Pinpoint the cell where the given text exists, returning its (X, Y) midpoint coordinate. 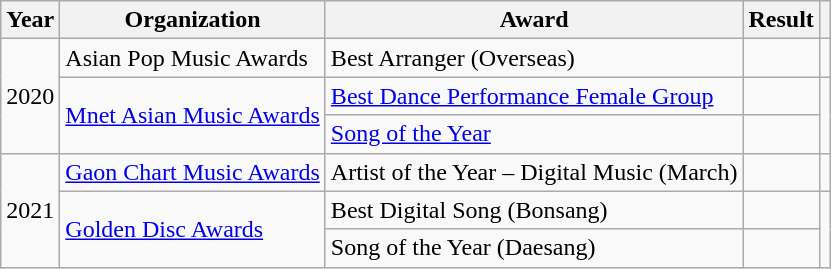
Mnet Asian Music Awards (193, 115)
Best Dance Performance Female Group (534, 96)
Golden Disc Awards (193, 229)
Song of the Year (Daesang) (534, 248)
Gaon Chart Music Awards (193, 172)
Award (534, 20)
Best Digital Song (Bonsang) (534, 210)
Year (30, 20)
Result (781, 20)
Artist of the Year – Digital Music (March) (534, 172)
Song of the Year (534, 134)
2020 (30, 96)
Best Arranger (Overseas) (534, 58)
Asian Pop Music Awards (193, 58)
2021 (30, 210)
Organization (193, 20)
